Return [x, y] of the center of cell containing provided text 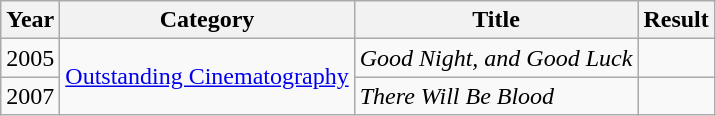
Outstanding Cinematography [207, 77]
Year [30, 20]
There Will Be Blood [496, 96]
Good Night, and Good Luck [496, 58]
2005 [30, 58]
Category [207, 20]
Result [676, 20]
Title [496, 20]
2007 [30, 96]
